Capture the cell that displays the provided text and extract its (X, Y) central coordinate. 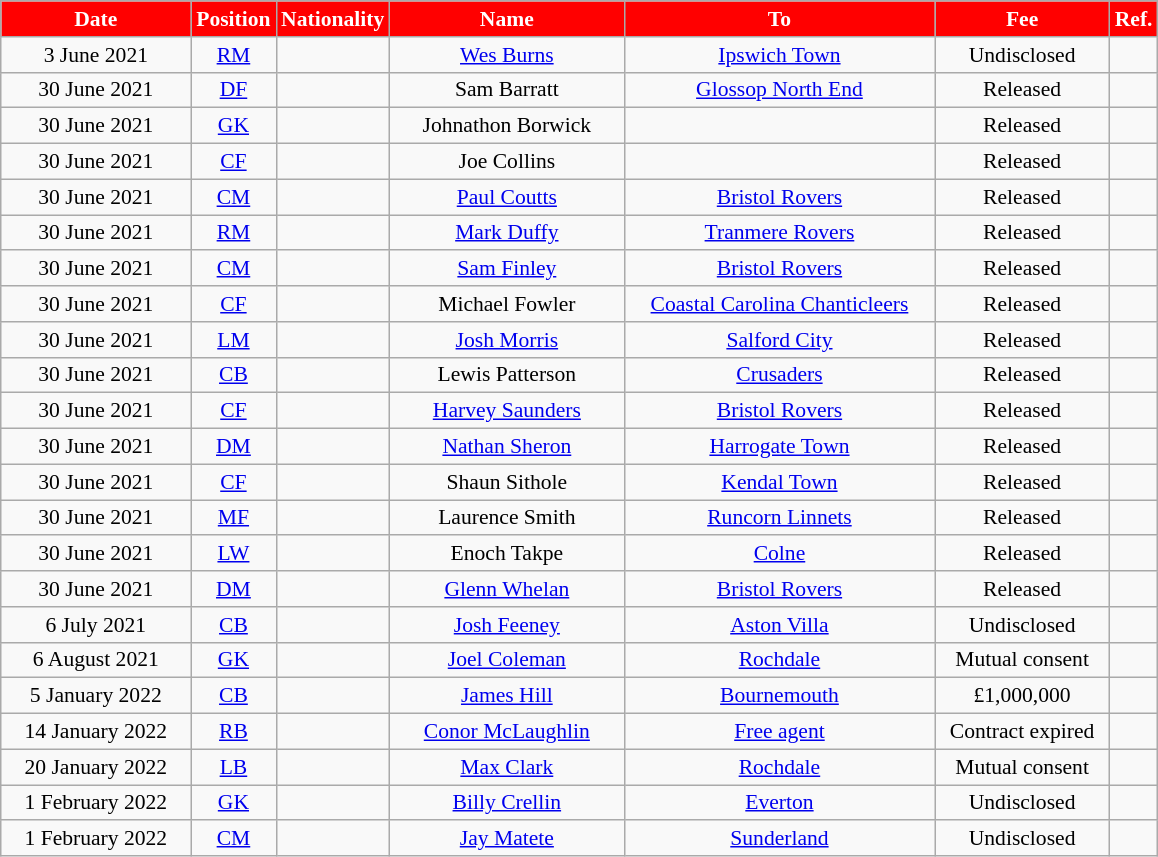
MF (234, 518)
Sam Barratt (506, 90)
£1,000,000 (1022, 696)
Johnathon Borwick (506, 126)
RB (234, 732)
Contract expired (1022, 732)
Everton (779, 803)
Crusaders (779, 375)
Name (506, 19)
Sunderland (779, 839)
Date (96, 19)
LB (234, 767)
14 January 2022 (96, 732)
To (779, 19)
Joe Collins (506, 162)
Tranmere Rovers (779, 233)
LM (234, 340)
Enoch Takpe (506, 554)
Free agent (779, 732)
Lewis Patterson (506, 375)
Michael Fowler (506, 304)
6 August 2021 (96, 660)
Nationality (332, 19)
3 June 2021 (96, 55)
Harrogate Town (779, 447)
Colne (779, 554)
Josh Feeney (506, 625)
Bournemouth (779, 696)
20 January 2022 (96, 767)
Fee (1022, 19)
Position (234, 19)
Ref. (1134, 19)
Billy Crellin (506, 803)
Runcorn Linnets (779, 518)
6 July 2021 (96, 625)
Conor McLaughlin (506, 732)
Wes Burns (506, 55)
Coastal Carolina Chanticleers (779, 304)
DF (234, 90)
Kendal Town (779, 482)
Sam Finley (506, 269)
Laurence Smith (506, 518)
Max Clark (506, 767)
5 January 2022 (96, 696)
Ipswich Town (779, 55)
Glenn Whelan (506, 589)
Mark Duffy (506, 233)
Salford City (779, 340)
James Hill (506, 696)
Glossop North End (779, 90)
Jay Matete (506, 839)
Josh Morris (506, 340)
Joel Coleman (506, 660)
Shaun Sithole (506, 482)
LW (234, 554)
Harvey Saunders (506, 411)
Aston Villa (779, 625)
Nathan Sheron (506, 447)
Paul Coutts (506, 197)
